Locate the cell with the specified text and output its (x, y) center coordinate. 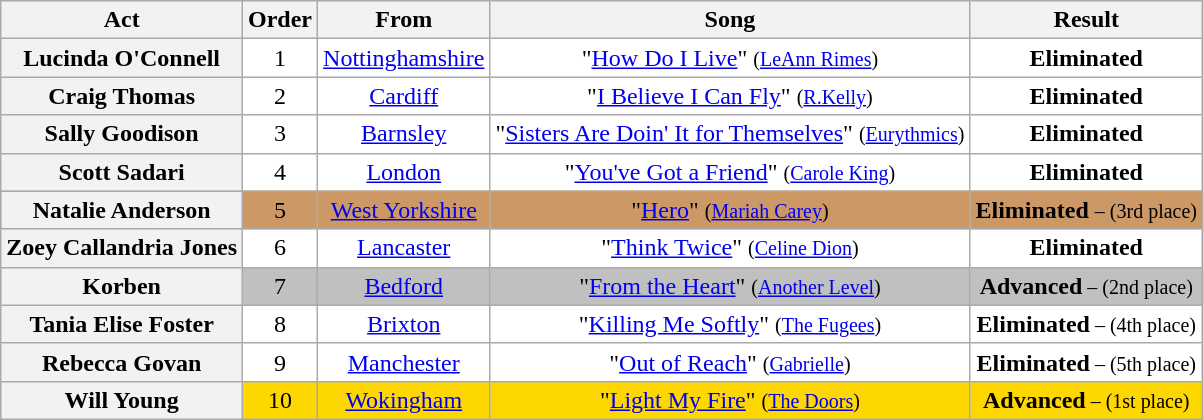
Natalie Anderson (122, 210)
2 (280, 96)
7 (280, 286)
Korben (122, 286)
London (404, 172)
Barnsley (404, 134)
"Out of Reach" (Gabrielle) (730, 362)
"Hero" (Mariah Carey) (730, 210)
West Yorkshire (404, 210)
Craig Thomas (122, 96)
Nottinghamshire (404, 58)
Eliminated – (4th place) (1086, 324)
"Light My Fire" (The Doors) (730, 400)
5 (280, 210)
Scott Sadari (122, 172)
Tania Elise Foster (122, 324)
Will Young (122, 400)
9 (280, 362)
6 (280, 248)
Brixton (404, 324)
1 (280, 58)
3 (280, 134)
"You've Got a Friend" (Carole King) (730, 172)
"Think Twice" (Celine Dion) (730, 248)
4 (280, 172)
Zoey Callandria Jones (122, 248)
"How Do I Live" (LeAnn Rimes) (730, 58)
Manchester (404, 362)
Bedford (404, 286)
Eliminated – (5th place) (1086, 362)
8 (280, 324)
Result (1086, 20)
"Killing Me Softly" (The Fugees) (730, 324)
Rebecca Govan (122, 362)
Order (280, 20)
Lancaster (404, 248)
Lucinda O'Connell (122, 58)
Cardiff (404, 96)
Act (122, 20)
Eliminated – (3rd place) (1086, 210)
Advanced – (2nd place) (1086, 286)
"I Believe I Can Fly" (R.Kelly) (730, 96)
"Sisters Are Doin' It for Themselves" (Eurythmics) (730, 134)
Advanced – (1st place) (1086, 400)
Wokingham (404, 400)
10 (280, 400)
From (404, 20)
Sally Goodison (122, 134)
"From the Heart" (Another Level) (730, 286)
Song (730, 20)
